Extract the [x, y] coordinate from the center of the cell holding the provided text.  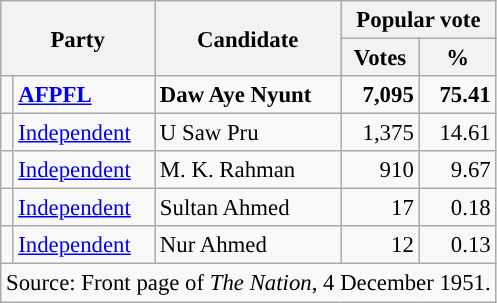
Party [78, 38]
Nur Ahmed [248, 245]
U Saw Pru [248, 133]
14.61 [458, 133]
Candidate [248, 38]
Popular vote [418, 20]
12 [380, 245]
7,095 [380, 95]
M. K. Rahman [248, 170]
Source: Front page of The Nation, 4 December 1951. [248, 283]
% [458, 58]
0.13 [458, 245]
Votes [380, 58]
17 [380, 208]
75.41 [458, 95]
AFPFL [84, 95]
9.67 [458, 170]
Sultan Ahmed [248, 208]
910 [380, 170]
Daw Aye Nyunt [248, 95]
1,375 [380, 133]
0.18 [458, 208]
